Find where the given text appears and provide that cell's center as (x, y) coordinate. 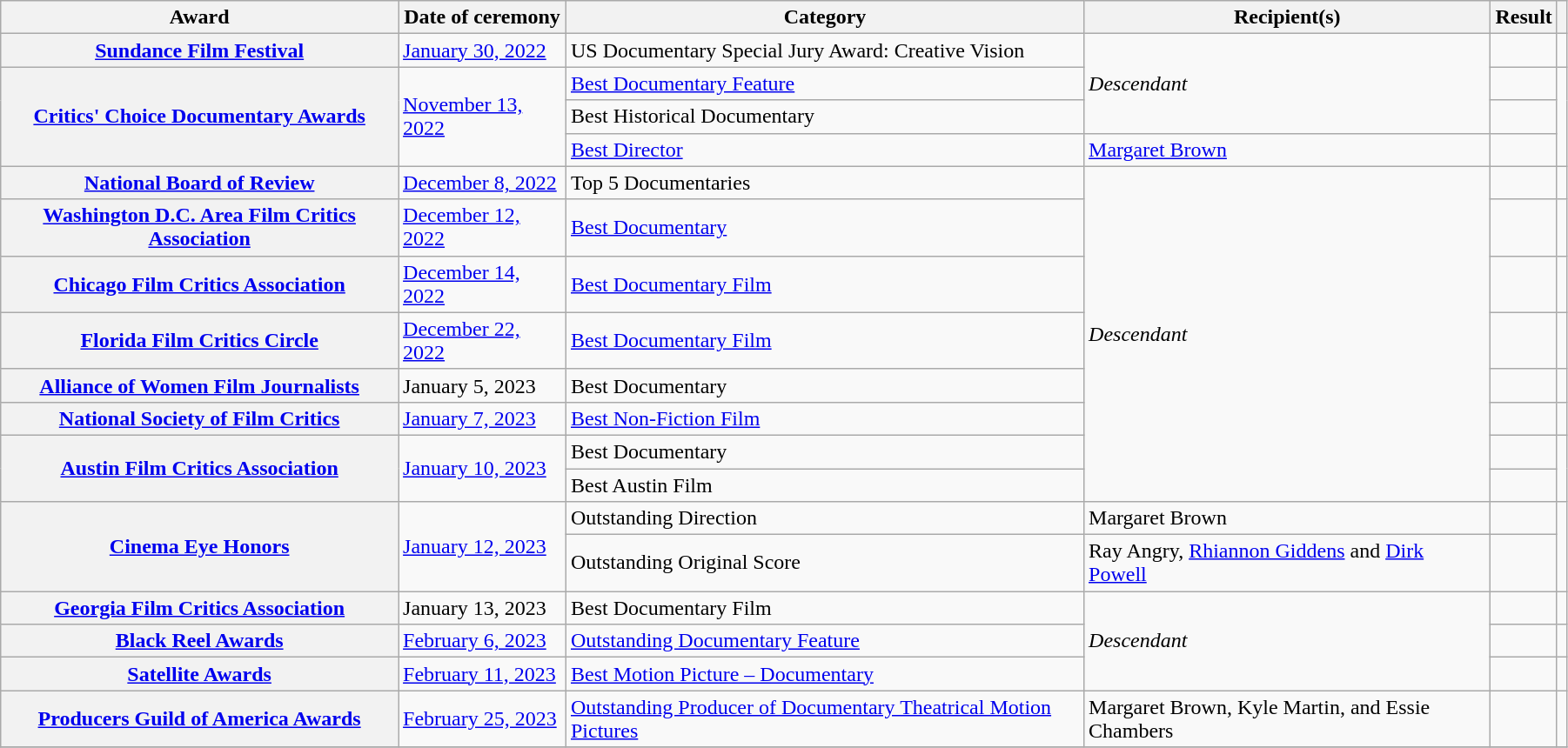
January 7, 2023 (482, 418)
Cinema Eye Honors (200, 546)
Best Motion Picture – Documentary (825, 674)
Washington D.C. Area Film Critics Association (200, 228)
Category (825, 17)
Black Reel Awards (200, 641)
December 14, 2022 (482, 284)
Critics' Choice Documentary Awards (200, 117)
November 13, 2022 (482, 117)
Best Austin Film (825, 484)
Best Historical Documentary (825, 117)
December 8, 2022 (482, 183)
Austin Film Critics Association (200, 468)
February 25, 2023 (482, 718)
Alliance of Women Film Journalists (200, 385)
National Board of Review (200, 183)
January 30, 2022 (482, 50)
Award (200, 17)
January 12, 2023 (482, 546)
Top 5 Documentaries (825, 183)
Margaret Brown, Kyle Martin, and Essie Chambers (1288, 718)
January 10, 2023 (482, 468)
Outstanding Producer of Documentary Theatrical Motion Pictures (825, 718)
Ray Angry, Rhiannon Giddens and Dirk Powell (1288, 564)
January 5, 2023 (482, 385)
Outstanding Documentary Feature (825, 641)
Best Non-Fiction Film (825, 418)
December 12, 2022 (482, 228)
Recipient(s) (1288, 17)
December 22, 2022 (482, 341)
Chicago Film Critics Association (200, 284)
US Documentary Special Jury Award: Creative Vision (825, 50)
February 6, 2023 (482, 641)
January 13, 2023 (482, 608)
Outstanding Direction (825, 518)
Best Documentary Feature (825, 83)
Satellite Awards (200, 674)
Sundance Film Festival (200, 50)
Florida Film Critics Circle (200, 341)
February 11, 2023 (482, 674)
Result (1524, 17)
Georgia Film Critics Association (200, 608)
National Society of Film Critics (200, 418)
Outstanding Original Score (825, 564)
Best Director (825, 150)
Producers Guild of America Awards (200, 718)
Date of ceremony (482, 17)
